Detect which cell encompasses the target text, then output its [x, y] center coordinate. 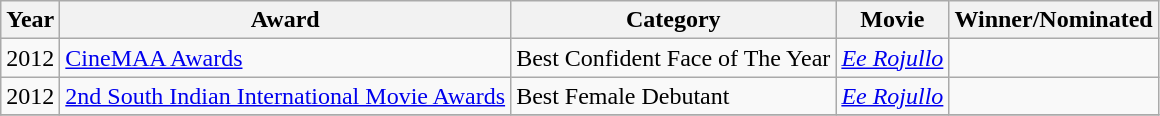
Best Female Debutant [674, 96]
Year [30, 20]
Best Confident Face of The Year [674, 58]
Movie [892, 20]
Winner/Nominated [1054, 20]
2nd South Indian International Movie Awards [286, 96]
Award [286, 20]
Category [674, 20]
CineMAA Awards [286, 58]
